Provide the (x, y) coordinate of the cell's center where the given text is located.  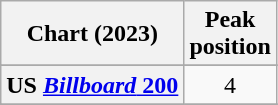
Chart (2023) (92, 34)
US Billboard 200 (92, 85)
Peakposition (230, 34)
4 (230, 85)
